From the cell containing the given text, extract its center point as [x, y] coordinate. 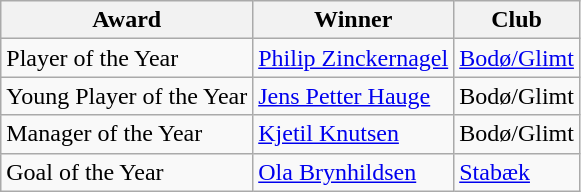
Jens Petter Hauge [354, 96]
Stabæk [517, 172]
Goal of the Year [127, 172]
Young Player of the Year [127, 96]
Philip Zinckernagel [354, 58]
Ola Brynhildsen [354, 172]
Manager of the Year [127, 134]
Player of the Year [127, 58]
Award [127, 20]
Winner [354, 20]
Club [517, 20]
Kjetil Knutsen [354, 134]
